Return [x, y] of the center of cell containing provided text 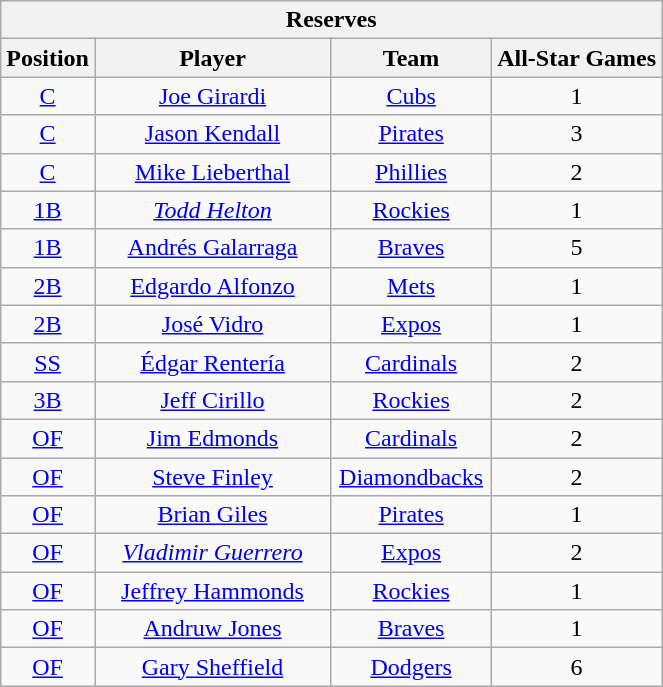
Andruw Jones [212, 629]
Jason Kendall [212, 134]
Phillies [412, 172]
Brian Giles [212, 515]
Reserves [332, 20]
Todd Helton [212, 210]
Gary Sheffield [212, 667]
Mets [412, 286]
Position [48, 58]
6 [577, 667]
Joe Girardi [212, 96]
Steve Finley [212, 477]
Dodgers [412, 667]
José Vidro [212, 324]
Team [412, 58]
3 [577, 134]
Cubs [412, 96]
Player [212, 58]
Diamondbacks [412, 477]
SS [48, 362]
Mike Lieberthal [212, 172]
Andrés Galarraga [212, 248]
Vladimir Guerrero [212, 553]
Édgar Rentería [212, 362]
3B [48, 400]
5 [577, 248]
Jim Edmonds [212, 438]
Jeffrey Hammonds [212, 591]
Jeff Cirillo [212, 400]
Edgardo Alfonzo [212, 286]
All-Star Games [577, 58]
